Determine the [x, y] coordinate at the center of the cell enclosing the given text.  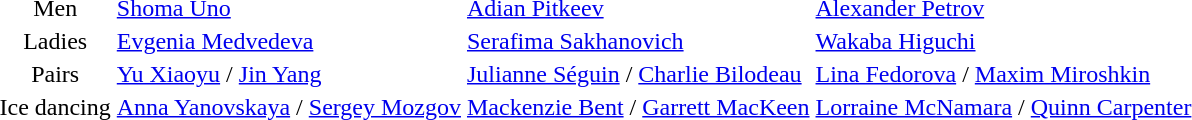
Evgenia Medvedeva [288, 41]
Yu Xiaoyu / Jin Yang [288, 74]
Julianne Séguin / Charlie Bilodeau [638, 74]
Serafima Sakhanovich [638, 41]
